Scan for the cell matching the given text and deliver its [X, Y] coordinate at center. 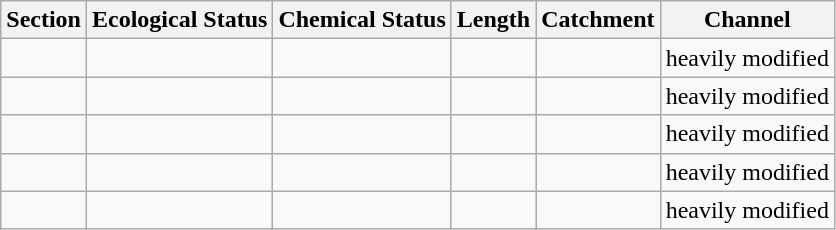
Channel [747, 20]
Ecological Status [179, 20]
Catchment [598, 20]
Chemical Status [362, 20]
Length [493, 20]
Section [44, 20]
